From the cell containing the given text, extract its center point as (X, Y) coordinate. 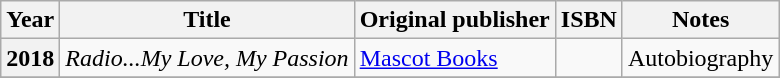
Title (207, 20)
2018 (30, 58)
Mascot Books (454, 58)
Notes (700, 20)
Original publisher (454, 20)
ISBN (588, 20)
Autobiography (700, 58)
Radio...My Love, My Passion (207, 58)
Year (30, 20)
